Identify which cell holds the provided text, then report its [x, y] central coordinate. 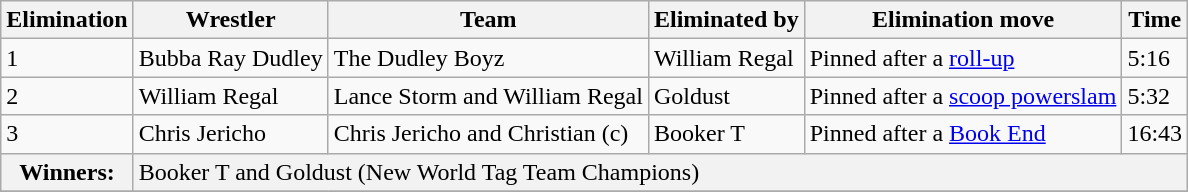
1 [67, 58]
Team [488, 20]
16:43 [1155, 134]
Pinned after a Book End [963, 134]
Elimination [67, 20]
Pinned after a scoop powerslam [963, 96]
5:32 [1155, 96]
Winners: [67, 172]
Elimination move [963, 20]
Bubba Ray Dudley [230, 58]
3 [67, 134]
Booker T [726, 134]
Pinned after a roll-up [963, 58]
5:16 [1155, 58]
Chris Jericho and Christian (c) [488, 134]
Goldust [726, 96]
The Dudley Boyz [488, 58]
2 [67, 96]
Lance Storm and William Regal [488, 96]
Booker T and Goldust (New World Tag Team Champions) [660, 172]
Chris Jericho [230, 134]
Eliminated by [726, 20]
Time [1155, 20]
Wrestler [230, 20]
